Pinpoint the cell where the given text exists, returning its (x, y) midpoint coordinate. 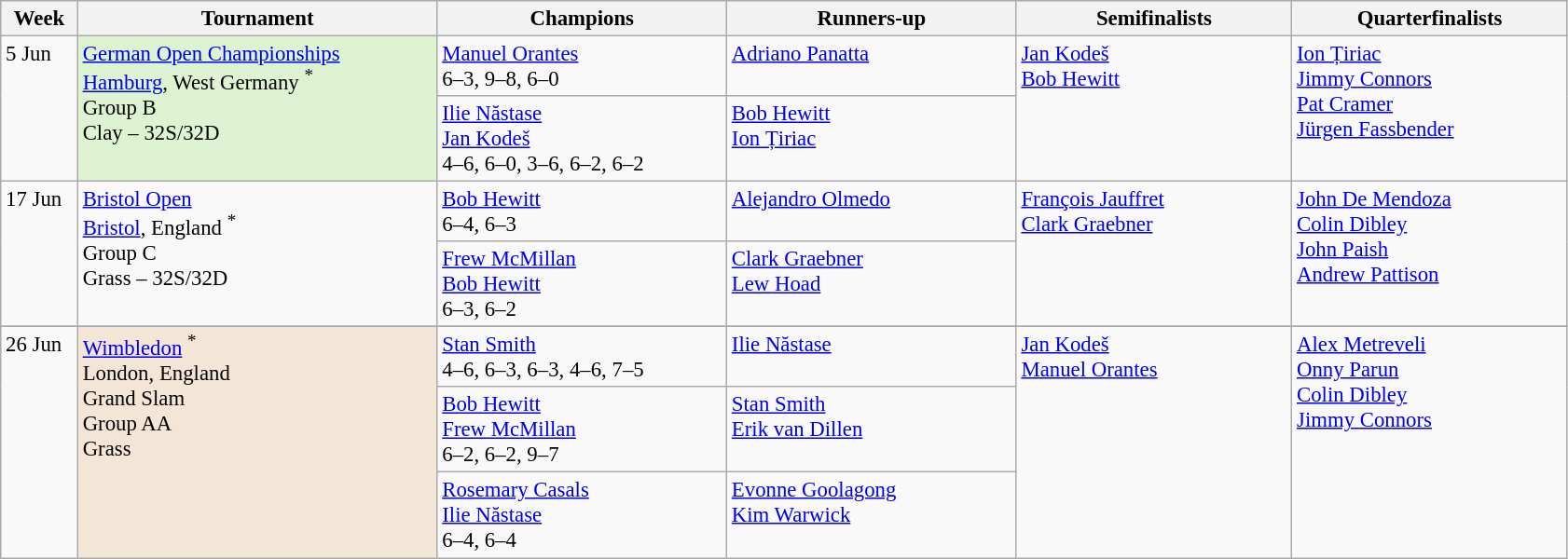
Jan Kodeš Manuel Orantes (1154, 443)
26 Jun (39, 443)
Alex Metreveli Onny Parun Colin Dibley Jimmy Connors (1430, 443)
Runners-up (873, 19)
Jan Kodeš Bob Hewitt (1154, 109)
Manuel Orantes 6–3, 9–8, 6–0 (582, 67)
Stan Smith 4–6, 6–3, 6–3, 4–6, 7–5 (582, 358)
Wimbledon * London, England Grand Slam Group AA Grass (257, 443)
Adriano Panatta (873, 67)
Ilie Năstase (873, 358)
Bob Hewitt Ion Țiriac (873, 139)
Rosemary Casals Ilie Năstase 6–4, 6–4 (582, 515)
Clark Graebner Lew Hoad (873, 284)
Bob Hewitt Frew McMillan 6–2, 6–2, 9–7 (582, 430)
François Jauffret Clark Graebner (1154, 254)
Bristol Open Bristol, England * Group C Grass – 32S/32D (257, 254)
Ion Țiriac Jimmy Connors Pat Cramer Jürgen Fassbender (1430, 109)
Stan Smith Erik van Dillen (873, 430)
Tournament (257, 19)
German Open Championships Hamburg, West Germany * Group B Clay – 32S/32D (257, 109)
Champions (582, 19)
5 Jun (39, 109)
Ilie Năstase Jan Kodeš 4–6, 6–0, 3–6, 6–2, 6–2 (582, 139)
17 Jun (39, 254)
John De Mendoza Colin Dibley John Paish Andrew Pattison (1430, 254)
Frew McMillan Bob Hewitt 6–3, 6–2 (582, 284)
Evonne Goolagong Kim Warwick (873, 515)
Bob Hewitt 6–4, 6–3 (582, 212)
Alejandro Olmedo (873, 212)
Quarterfinalists (1430, 19)
Week (39, 19)
Semifinalists (1154, 19)
